Capture the cell that displays the provided text and extract its [x, y] central coordinate. 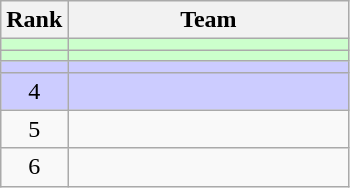
5 [34, 129]
Team [208, 20]
Rank [34, 20]
4 [34, 91]
6 [34, 167]
